Scan for the cell matching the given text and deliver its (x, y) coordinate at center. 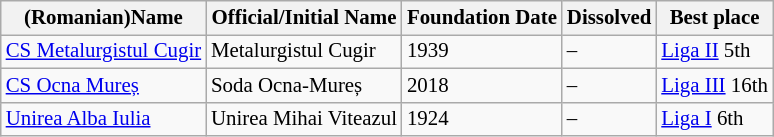
Soda Ocna-Mureș (304, 85)
1924 (482, 119)
Liga I 6th (714, 119)
Liga III 16th (714, 85)
Official/Initial Name (304, 18)
1939 (482, 51)
2018 (482, 85)
CS Metalurgistul Cugir (104, 51)
Unirea Alba Iulia (104, 119)
(Romanian)Name (104, 18)
CS Ocna Mureș (104, 85)
Foundation Date (482, 18)
Dissolved (609, 18)
Unirea Mihai Viteazul (304, 119)
Metalurgistul Cugir (304, 51)
Best place (714, 18)
Liga II 5th (714, 51)
